Locate the cell with the specified text and output its (x, y) center coordinate. 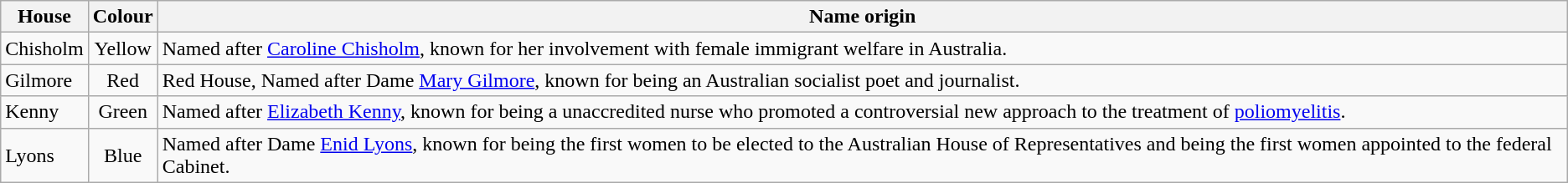
Green (122, 112)
Colour (122, 17)
Chisholm (44, 48)
Gilmore (44, 80)
Blue (122, 155)
Name origin (863, 17)
Red House, Named after Dame Mary Gilmore, known for being an Australian socialist poet and journalist. (863, 80)
Kenny (44, 112)
House (44, 17)
Lyons (44, 155)
Named after Caroline Chisholm, known for her involvement with female immigrant welfare in Australia. (863, 48)
Red (122, 80)
Named after Elizabeth Kenny, known for being a unaccredited nurse who promoted a controversial new approach to the treatment of poliomyelitis. (863, 112)
Yellow (122, 48)
